From the cell containing the given text, extract its center point as (X, Y) coordinate. 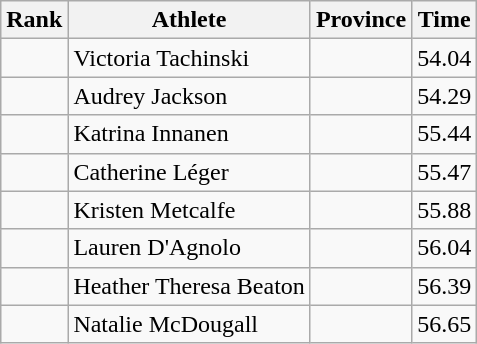
55.88 (444, 210)
Katrina Innanen (190, 134)
Athlete (190, 20)
56.65 (444, 324)
Lauren D'Agnolo (190, 248)
56.39 (444, 286)
54.29 (444, 96)
Time (444, 20)
56.04 (444, 248)
Rank (34, 20)
55.47 (444, 172)
Catherine Léger (190, 172)
Audrey Jackson (190, 96)
55.44 (444, 134)
54.04 (444, 58)
Natalie McDougall (190, 324)
Victoria Tachinski (190, 58)
Heather Theresa Beaton (190, 286)
Kristen Metcalfe (190, 210)
Province (360, 20)
